Return the [x, y] coordinate for the center point of the cell that contains the specified text.  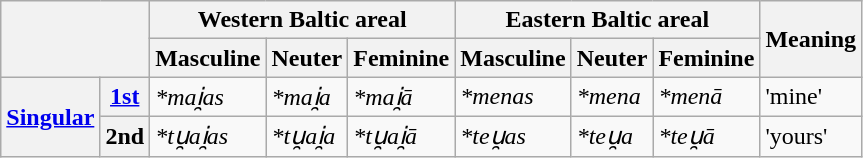
Western Baltic areal [302, 20]
*tu̯ai̯ā [402, 136]
*tu̯ai̯as [208, 136]
*tu̯ai̯a [307, 136]
1st [125, 97]
Meaning [811, 39]
Singular [50, 116]
*mai̯as [208, 97]
'mine' [811, 97]
*mena [612, 97]
Eastern Baltic areal [608, 20]
*mai̯ā [402, 97]
*teu̯as [513, 136]
'yours' [811, 136]
*teu̯a [612, 136]
2nd [125, 136]
*teu̯ā [706, 136]
*menā [706, 97]
*mai̯a [307, 97]
*menas [513, 97]
